Locate the cell with the specified text and output its (X, Y) center coordinate. 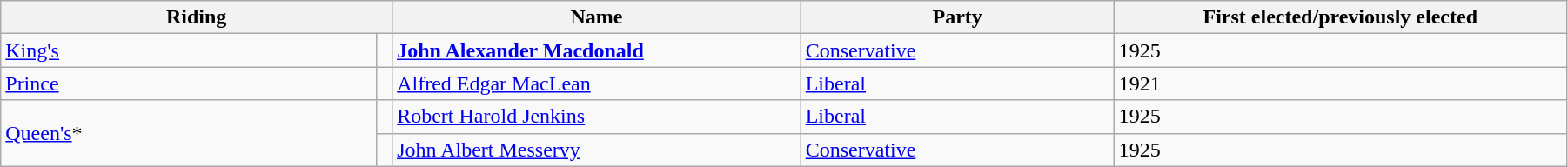
Name (597, 17)
John Albert Messervy (597, 150)
Alfred Edgar MacLean (597, 83)
Queen's* (189, 133)
Prince (189, 83)
Party (957, 17)
Robert Harold Jenkins (597, 117)
Riding (197, 17)
John Alexander Macdonald (597, 50)
King's (189, 50)
1921 (1340, 83)
First elected/previously elected (1340, 17)
